Capture the cell that displays the provided text and extract its [X, Y] central coordinate. 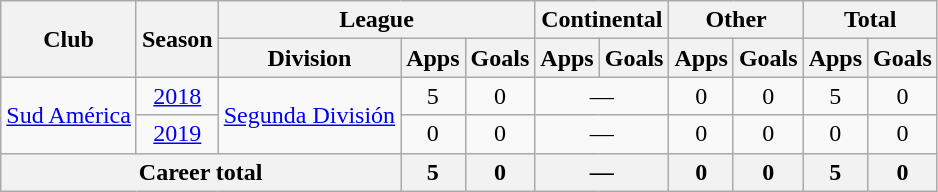
League [376, 20]
Other [736, 20]
Division [309, 58]
Continental [602, 20]
Season [177, 39]
Total [870, 20]
2019 [177, 134]
Career total [201, 172]
Sud América [69, 115]
2018 [177, 96]
Club [69, 39]
Segunda División [309, 115]
